Pinpoint the cell where the given text exists, returning its (X, Y) midpoint coordinate. 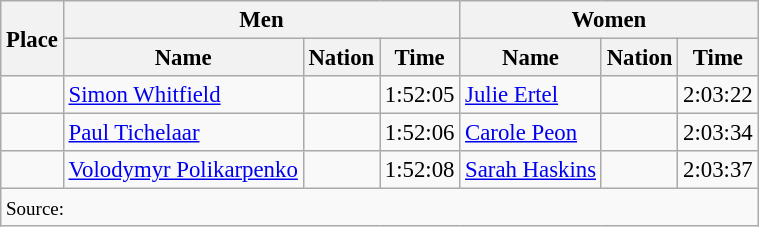
Place (32, 38)
Carole Peon (531, 133)
1:52:08 (420, 170)
Sarah Haskins (531, 170)
Paul Tichelaar (183, 133)
Volodymyr Polikarpenko (183, 170)
1:52:05 (420, 95)
Source: (380, 208)
Men (262, 20)
Julie Ertel (531, 95)
2:03:37 (718, 170)
1:52:06 (420, 133)
Women (609, 20)
2:03:22 (718, 95)
2:03:34 (718, 133)
Simon Whitfield (183, 95)
